From the cell containing the given text, extract its center point as (x, y) coordinate. 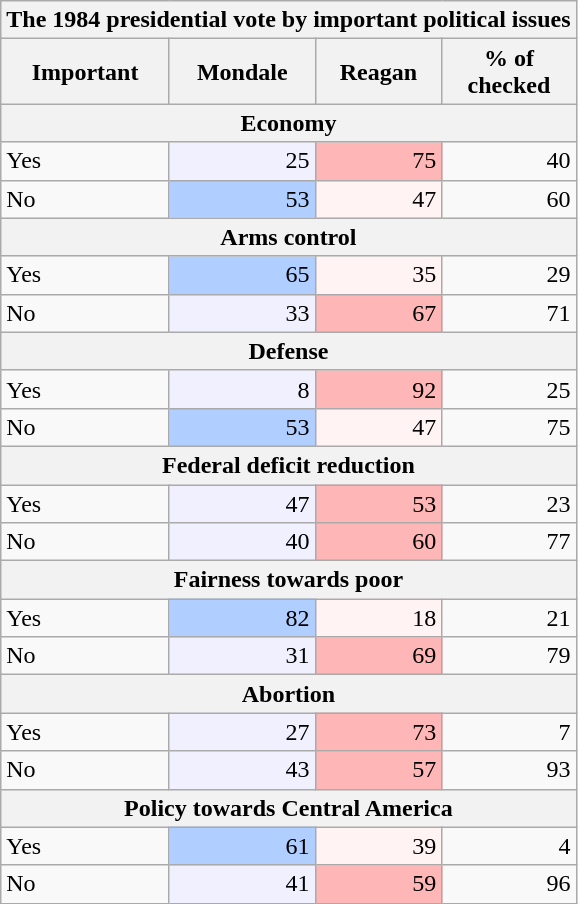
57 (378, 770)
65 (242, 275)
21 (509, 618)
18 (378, 618)
% ofchecked (509, 72)
41 (242, 884)
7 (509, 732)
The 1984 presidential vote by important political issues (288, 20)
8 (242, 389)
92 (378, 389)
59 (378, 884)
31 (242, 656)
77 (509, 542)
35 (378, 275)
Important (86, 72)
39 (378, 846)
43 (242, 770)
27 (242, 732)
Economy (288, 123)
4 (509, 846)
96 (509, 884)
Abortion (288, 694)
Arms control (288, 237)
93 (509, 770)
69 (378, 656)
Fairness towards poor (288, 580)
Federal deficit reduction (288, 465)
33 (242, 313)
Defense (288, 351)
Reagan (378, 72)
73 (378, 732)
71 (509, 313)
29 (509, 275)
61 (242, 846)
79 (509, 656)
Mondale (242, 72)
Policy towards Central America (288, 808)
82 (242, 618)
67 (378, 313)
23 (509, 503)
